Return the [X, Y] coordinate for the center point of the cell that contains the specified text.  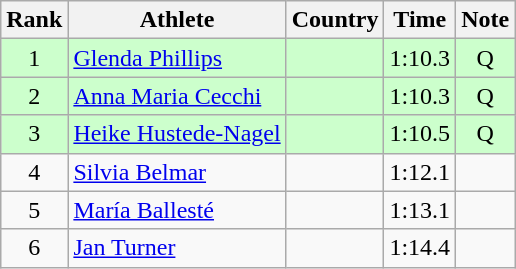
2 [34, 96]
3 [34, 134]
Silvia Belmar [177, 172]
Jan Turner [177, 248]
1:10.5 [420, 134]
Athlete [177, 20]
1 [34, 58]
María Ballesté [177, 210]
Country [335, 20]
1:13.1 [420, 210]
5 [34, 210]
Note [486, 20]
6 [34, 248]
Anna Maria Cecchi [177, 96]
Glenda Phillips [177, 58]
Rank [34, 20]
Heike Hustede-Nagel [177, 134]
4 [34, 172]
1:14.4 [420, 248]
1:12.1 [420, 172]
Time [420, 20]
